Pinpoint the cell where the given text exists, returning its [x, y] midpoint coordinate. 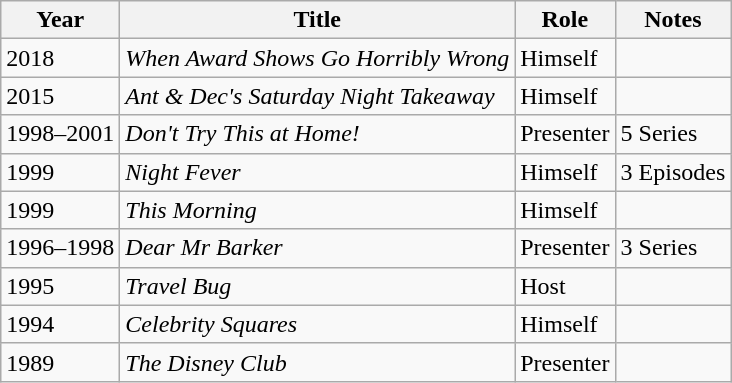
Celebrity Squares [318, 324]
1994 [60, 324]
Night Fever [318, 172]
3 Series [673, 248]
2018 [60, 58]
1998–2001 [60, 134]
2015 [60, 96]
5 Series [673, 134]
1996–1998 [60, 248]
Travel Bug [318, 286]
Dear Mr Barker [318, 248]
Ant & Dec's Saturday Night Takeaway [318, 96]
1995 [60, 286]
Title [318, 20]
Notes [673, 20]
The Disney Club [318, 362]
Don't Try This at Home! [318, 134]
When Award Shows Go Horribly Wrong [318, 58]
This Morning [318, 210]
Year [60, 20]
Host [565, 286]
Role [565, 20]
3 Episodes [673, 172]
1989 [60, 362]
